From the cell containing the given text, extract its center point as (x, y) coordinate. 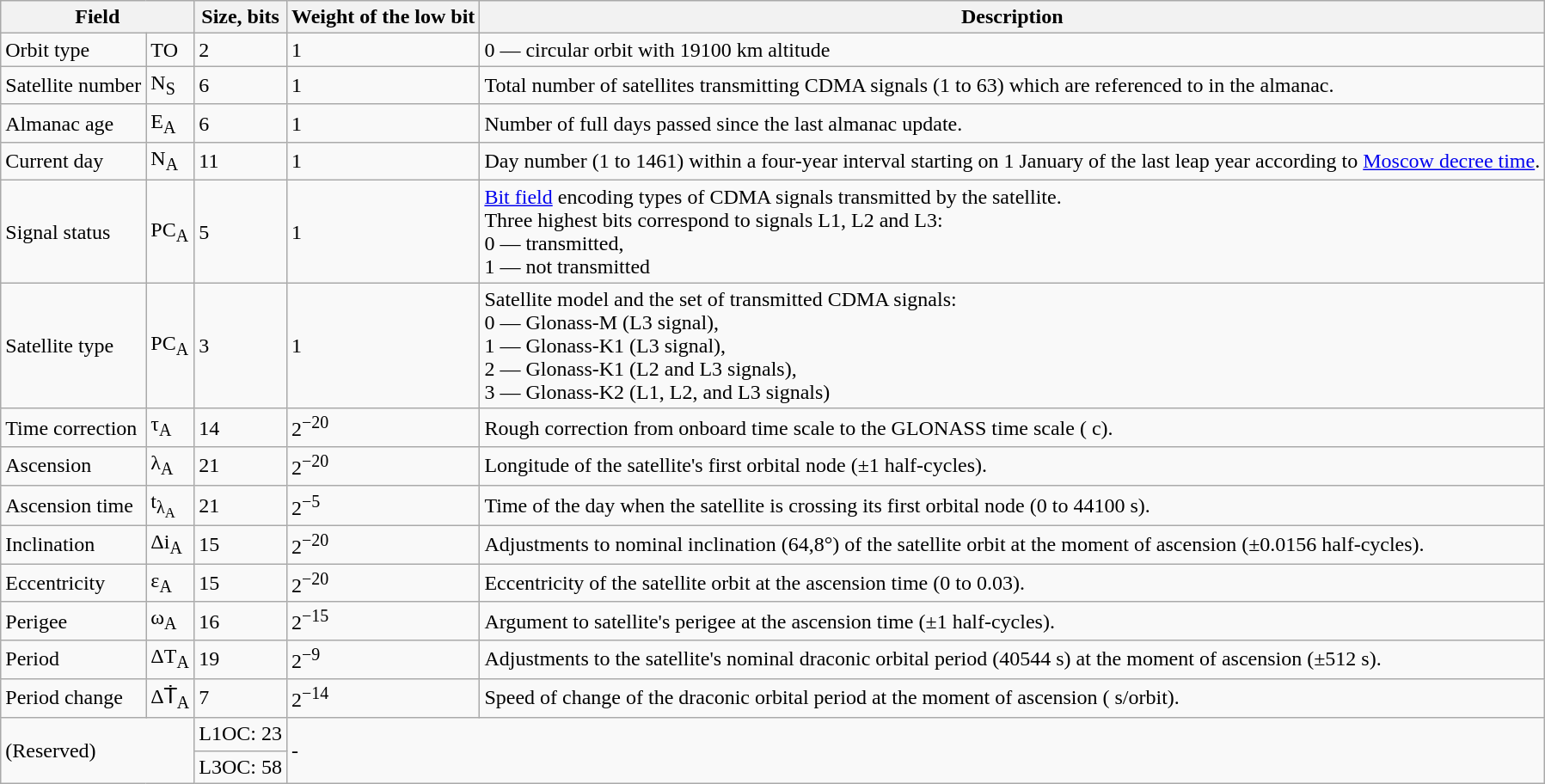
L3OC: 58 (241, 767)
τA (170, 428)
Perigee (74, 621)
2−15 (383, 621)
ΔTA (170, 660)
tλA (170, 505)
ΔiA (170, 545)
Description (1013, 17)
Argument to satellite's perigee at the ascension time (±1 half-cycles). (1013, 621)
Period change (74, 698)
EA (170, 123)
ωA (170, 621)
2−5 (383, 505)
Satellite number (74, 85)
Ascension (74, 466)
ΔṪA (170, 698)
Almanac age (74, 123)
Time of the day when the satellite is crossing its first orbital node (0 to 44100 s). (1013, 505)
2−14 (383, 698)
Ascension time (74, 505)
Current day (74, 162)
Field (98, 17)
Inclination (74, 545)
Adjustments to the satellite's nominal draconic orbital period (40544 s) at the moment of ascension (±512 s). (1013, 660)
ТО (170, 50)
Eccentricity of the satellite orbit at the ascension time (0 to 0.03). (1013, 583)
Number of full days passed since the last almanac update. (1013, 123)
Weight of the low bit (383, 17)
NS (170, 85)
Time correction (74, 428)
Total number of satellites transmitting CDMA signals (1 to 63) which are referenced to in the almanac. (1013, 85)
Size, bits (241, 17)
(Reserved) (98, 750)
Satellite type (74, 346)
L1OC: 23 (241, 734)
2−9 (383, 660)
Speed of change of the draconic orbital period at the moment of ascension ( s/orbit). (1013, 698)
3 (241, 346)
7 (241, 698)
Signal status (74, 232)
5 (241, 232)
Orbit type (74, 50)
Rough correction from onboard time scale to the GLONASS time scale ( с). (1013, 428)
0 — circular orbit with 19100 km altitude (1013, 50)
NA (170, 162)
16 (241, 621)
- (915, 750)
Day number (1 to 1461) within a four-year interval starting on 1 January of the last leap year according to Moscow decree time. (1013, 162)
Period (74, 660)
11 (241, 162)
19 (241, 660)
Adjustments to nominal inclination (64,8°) of the satellite orbit at the moment of ascension (±0.0156 half-cycles). (1013, 545)
14 (241, 428)
λA (170, 466)
Eccentricity (74, 583)
2 (241, 50)
Longitude of the satellite's first orbital node (±1 half-cycles). (1013, 466)
εA (170, 583)
